Return [X, Y] of the center of cell containing provided text 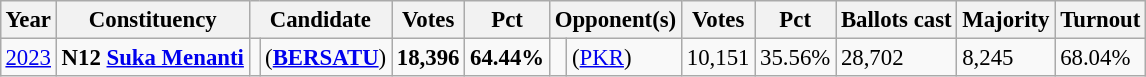
2023 [28, 57]
28,702 [896, 57]
Majority [1006, 20]
(PKR) [624, 57]
8,245 [1006, 57]
Candidate [320, 20]
Ballots cast [896, 20]
Year [28, 20]
N12 Suka Menanti [152, 57]
68.04% [1100, 57]
Turnout [1100, 20]
Constituency [152, 20]
Opponent(s) [615, 20]
18,396 [428, 57]
10,151 [718, 57]
35.56% [796, 57]
(BERSATU) [326, 57]
64.44% [508, 57]
